Output the [x, y] coordinate of the center of the cell containing the given text.  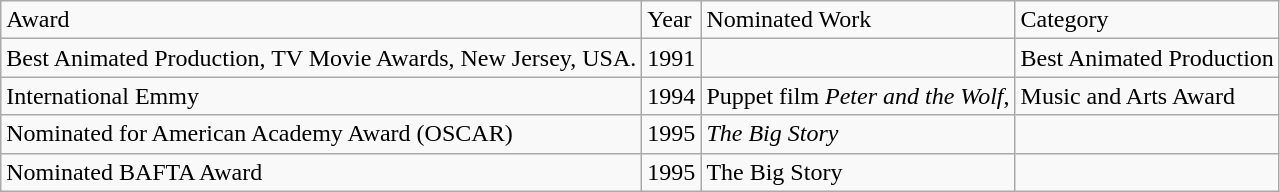
Award [322, 20]
Year [672, 20]
Nominated Work [858, 20]
Best Animated Production, TV Movie Awards, New Jersey, USA. [322, 58]
Nominated BAFTA Award [322, 172]
1991 [672, 58]
Music and Arts Award [1147, 96]
1994 [672, 96]
International Emmy [322, 96]
Nominated for American Academy Award (OSCAR) [322, 134]
Puppet film Peter and the Wolf, [858, 96]
Category [1147, 20]
Best Animated Production [1147, 58]
